Identify which cell holds the provided text, then report its [X, Y] central coordinate. 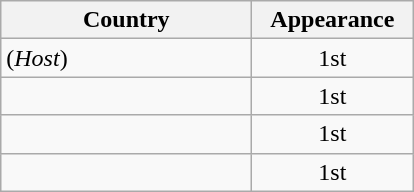
Country [126, 20]
(Host) [126, 58]
Appearance [332, 20]
